Return (X, Y) of the center of cell containing provided text 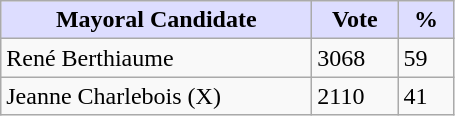
% (426, 20)
3068 (355, 58)
59 (426, 58)
Vote (355, 20)
41 (426, 96)
René Berthiaume (156, 58)
2110 (355, 96)
Jeanne Charlebois (X) (156, 96)
Mayoral Candidate (156, 20)
